Detect which cell encompasses the target text, then output its [X, Y] center coordinate. 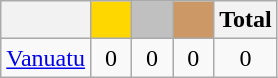
Vanuatu [46, 58]
Total [246, 20]
